Return (X, Y) of the center of cell containing provided text 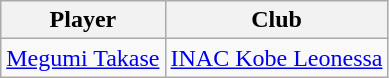
Player (83, 20)
Club (276, 20)
INAC Kobe Leonessa (276, 58)
Megumi Takase (83, 58)
